Capture the cell that displays the provided text and extract its (x, y) central coordinate. 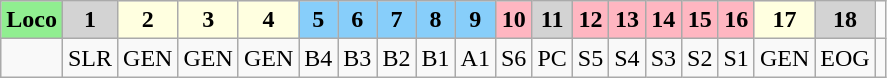
7 (396, 20)
6 (358, 20)
13 (627, 20)
11 (552, 20)
16 (736, 20)
B2 (396, 58)
S5 (590, 58)
14 (663, 20)
12 (590, 20)
A1 (475, 58)
8 (436, 20)
PC (552, 58)
S3 (663, 58)
S2 (700, 58)
15 (700, 20)
9 (475, 20)
2 (148, 20)
S1 (736, 58)
3 (208, 20)
5 (318, 20)
B4 (318, 58)
18 (845, 20)
17 (784, 20)
S4 (627, 58)
B1 (436, 58)
4 (268, 20)
EOG (845, 58)
S6 (513, 58)
B3 (358, 58)
Loco (32, 20)
1 (90, 20)
10 (513, 20)
SLR (90, 58)
